Identify which cell holds the provided text, then report its (x, y) central coordinate. 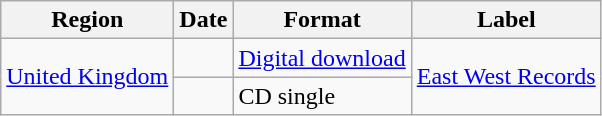
United Kingdom (88, 77)
Digital download (322, 58)
East West Records (506, 77)
Label (506, 20)
Region (88, 20)
CD single (322, 96)
Date (204, 20)
Format (322, 20)
